Scan for the cell matching the given text and deliver its (X, Y) coordinate at center. 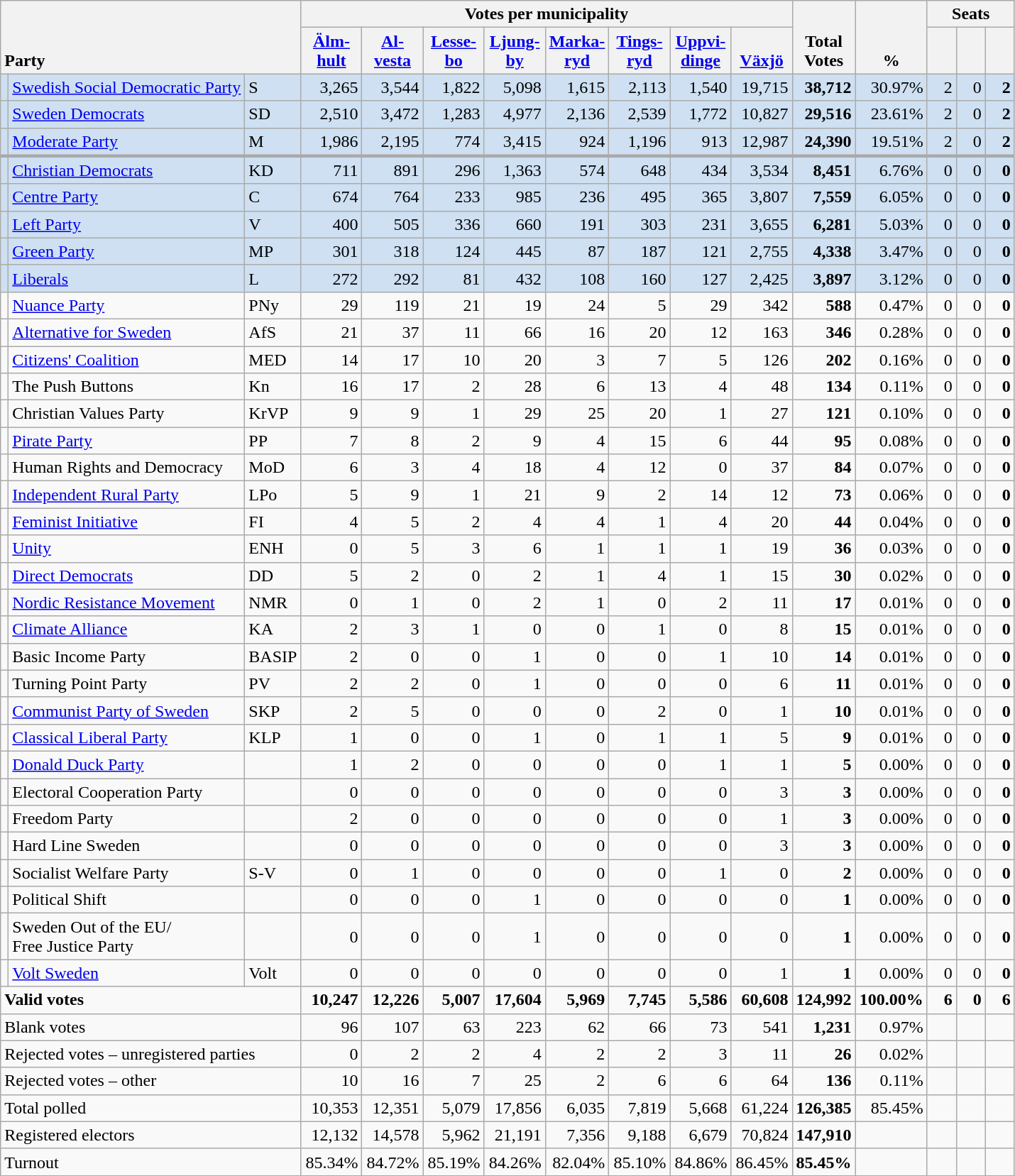
10,353 (331, 1108)
18 (515, 468)
Volt Sweden (126, 973)
1,772 (701, 114)
400 (331, 224)
505 (393, 224)
5,969 (577, 1000)
Blank votes (150, 1027)
C (273, 197)
Kn (273, 387)
26 (823, 1054)
0.07% (891, 468)
913 (701, 142)
1,231 (823, 1027)
Votes per municipality (547, 14)
Hard Line Sweden (126, 846)
236 (577, 197)
Älm- hult (331, 51)
5,098 (515, 87)
985 (515, 197)
13 (640, 387)
SD (273, 114)
Political Shift (126, 900)
86.45% (762, 1162)
Swedish Social Democratic Party (126, 87)
19,715 (762, 87)
63 (454, 1027)
7,356 (577, 1135)
10,247 (331, 1000)
S-V (273, 873)
48 (762, 387)
84.26% (515, 1162)
61,224 (762, 1108)
Turnout (150, 1162)
891 (393, 170)
27 (762, 414)
Climate Alliance (126, 630)
MED (273, 360)
Unity (126, 549)
Rejected votes – unregistered parties (150, 1054)
MoD (273, 468)
96 (331, 1027)
Total Votes (823, 37)
147,910 (823, 1135)
4,977 (515, 114)
Ljung- by (515, 51)
100.00% (891, 1000)
ENH (273, 549)
434 (701, 170)
107 (393, 1027)
432 (515, 278)
296 (454, 170)
6,679 (701, 1135)
Liberals (126, 278)
Independent Rural Party (126, 495)
108 (577, 278)
2,136 (577, 114)
Registered electors (150, 1135)
The Push Buttons (126, 387)
19.51% (891, 142)
318 (393, 251)
126,385 (823, 1108)
0.28% (891, 332)
Human Rights and Democracy (126, 468)
10,827 (762, 114)
Nuance Party (126, 305)
764 (393, 197)
Christian Values Party (126, 414)
12,132 (331, 1135)
30.97% (891, 87)
Seats (971, 14)
233 (454, 197)
12,987 (762, 142)
119 (393, 305)
Left Party (126, 224)
3,544 (393, 87)
87 (577, 251)
5,962 (454, 1135)
7,559 (823, 197)
Sweden Democrats (126, 114)
6,281 (823, 224)
136 (823, 1081)
24 (577, 305)
0.03% (891, 549)
160 (640, 278)
60,608 (762, 1000)
Direct Democrats (126, 576)
Turning Point Party (126, 683)
Uppvi- dinge (701, 51)
2,113 (640, 87)
Communist Party of Sweden (126, 710)
191 (577, 224)
62 (577, 1027)
3,415 (515, 142)
Rejected votes – other (150, 1081)
5,668 (701, 1108)
6.76% (891, 170)
AfS (273, 332)
Green Party (126, 251)
495 (640, 197)
5.03% (891, 224)
134 (823, 387)
3,807 (762, 197)
1,283 (454, 114)
KrVP (273, 414)
% (891, 37)
574 (577, 170)
3,534 (762, 170)
5,007 (454, 1000)
84 (823, 468)
301 (331, 251)
3,265 (331, 87)
S (273, 87)
2,510 (331, 114)
17,604 (515, 1000)
Citizens' Coalition (126, 360)
924 (577, 142)
3,655 (762, 224)
17,856 (515, 1108)
365 (701, 197)
1,540 (701, 87)
NMR (273, 603)
Electoral Cooperation Party (126, 791)
3,472 (393, 114)
Pirate Party (126, 441)
1,363 (515, 170)
163 (762, 332)
8,451 (823, 170)
Tings- ryd (640, 51)
660 (515, 224)
KD (273, 170)
64 (762, 1081)
588 (823, 305)
85.19% (454, 1162)
PNy (273, 305)
124 (454, 251)
541 (762, 1027)
23.61% (891, 114)
Växjö (762, 51)
85.10% (640, 1162)
Volt (273, 973)
223 (515, 1027)
2,195 (393, 142)
0.16% (891, 360)
1,615 (577, 87)
PP (273, 441)
6.05% (891, 197)
0.08% (891, 441)
12,351 (393, 1108)
5,586 (701, 1000)
0.06% (891, 495)
Valid votes (150, 1000)
346 (823, 332)
Socialist Welfare Party (126, 873)
Classical Liberal Party (126, 737)
21,191 (515, 1135)
7,819 (640, 1108)
Donald Duck Party (126, 764)
L (273, 278)
Basic Income Party (126, 656)
292 (393, 278)
Party (150, 37)
84.72% (393, 1162)
445 (515, 251)
DD (273, 576)
Sweden Out of the EU/Free Justice Party (126, 937)
85.34% (331, 1162)
Lesse- bo (454, 51)
1,196 (640, 142)
202 (823, 360)
711 (331, 170)
30 (823, 576)
231 (701, 224)
3.12% (891, 278)
9,188 (640, 1135)
24,390 (823, 142)
1,986 (331, 142)
5,079 (454, 1108)
36 (823, 549)
LPo (273, 495)
28 (515, 387)
Marka- ryd (577, 51)
Moderate Party (126, 142)
674 (331, 197)
7,745 (640, 1000)
81 (454, 278)
272 (331, 278)
3,897 (823, 278)
Feminist Initiative (126, 522)
38,712 (823, 87)
2,539 (640, 114)
2,755 (762, 251)
M (273, 142)
342 (762, 305)
Centre Party (126, 197)
PV (273, 683)
303 (640, 224)
Al- vesta (393, 51)
0.97% (891, 1027)
V (273, 224)
126 (762, 360)
82.04% (577, 1162)
336 (454, 224)
774 (454, 142)
SKP (273, 710)
29,516 (823, 114)
FI (273, 522)
14,578 (393, 1135)
187 (640, 251)
MP (273, 251)
1,822 (454, 87)
4,338 (823, 251)
BASIP (273, 656)
6,035 (577, 1108)
KLP (273, 737)
70,824 (762, 1135)
3.47% (891, 251)
Total polled (150, 1108)
648 (640, 170)
Nordic Resistance Movement (126, 603)
0.47% (891, 305)
84.86% (701, 1162)
Alternative for Sweden (126, 332)
0.10% (891, 414)
Freedom Party (126, 819)
Christian Democrats (126, 170)
127 (701, 278)
95 (823, 441)
124,992 (823, 1000)
0.04% (891, 522)
KA (273, 630)
12,226 (393, 1000)
2,425 (762, 278)
